Output the (X, Y) coordinate of the center of the cell containing the given text.  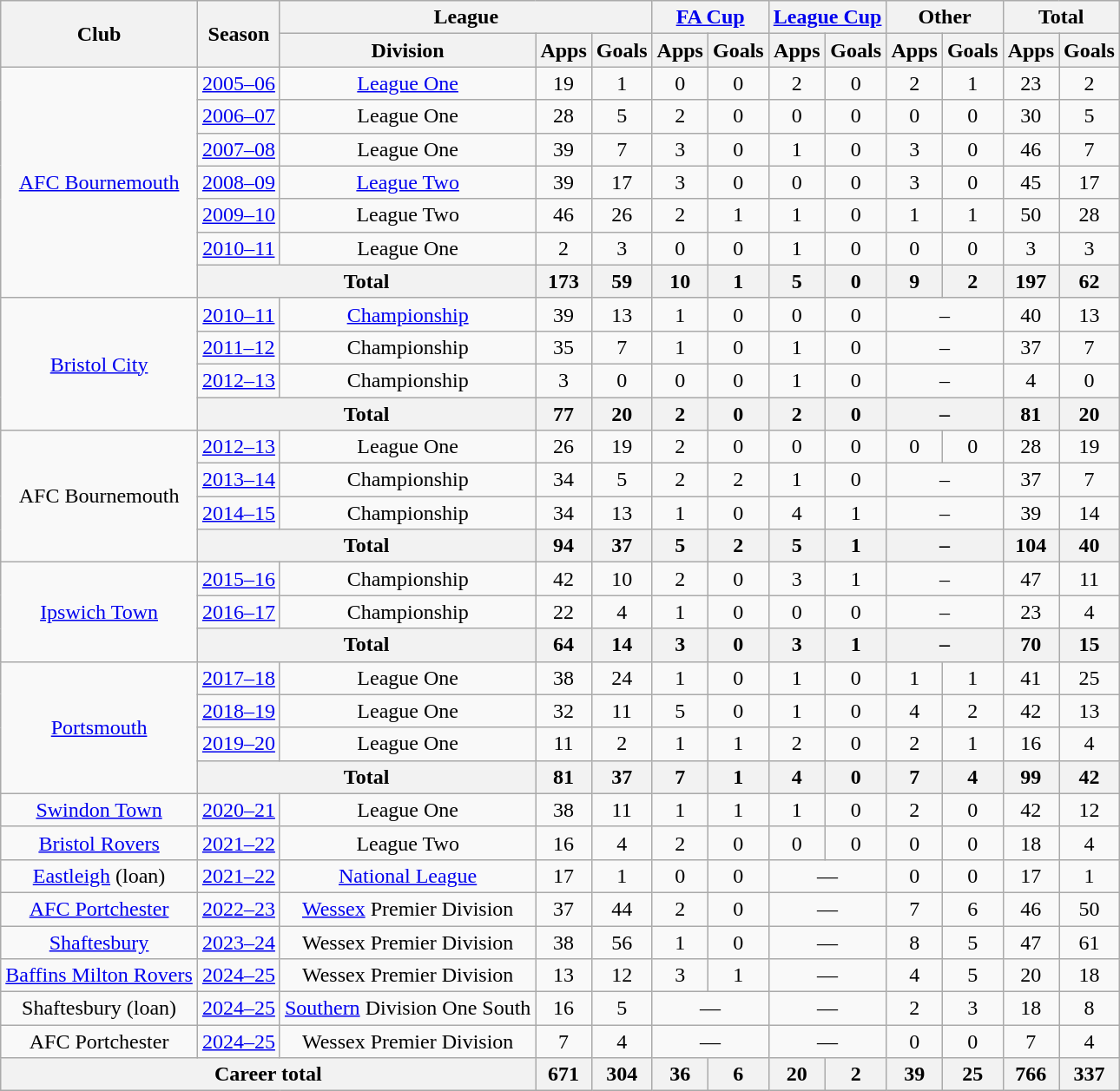
Bristol City (99, 364)
Southern Division One South (407, 1009)
2006–07 (238, 116)
45 (1031, 182)
173 (563, 281)
59 (622, 281)
2014–15 (238, 513)
56 (622, 942)
99 (1031, 777)
22 (563, 612)
Bristol Rovers (99, 843)
2011–12 (238, 347)
Other (945, 17)
337 (1090, 1075)
2019–20 (238, 744)
2022–23 (238, 909)
35 (563, 347)
2020–21 (238, 810)
77 (563, 414)
Ipswich Town (99, 612)
2009–10 (238, 215)
104 (1031, 546)
2017–18 (238, 678)
94 (563, 546)
304 (622, 1075)
2005–06 (238, 83)
Club (99, 34)
2018–19 (238, 711)
766 (1031, 1075)
League Cup (827, 17)
Portsmouth (99, 727)
Shaftesbury (99, 942)
30 (1031, 116)
2023–24 (238, 942)
Division (407, 50)
Shaftesbury (loan) (99, 1009)
70 (1031, 645)
44 (622, 909)
64 (563, 645)
2013–14 (238, 480)
62 (1090, 281)
36 (680, 1075)
32 (563, 711)
Baffins Milton Rovers (99, 976)
2008–09 (238, 182)
9 (914, 281)
197 (1031, 281)
61 (1090, 942)
2015–16 (238, 579)
Eastleigh (loan) (99, 876)
League (465, 17)
15 (1090, 645)
2016–17 (238, 612)
FA Cup (710, 17)
Career total (268, 1075)
2007–08 (238, 149)
Season (238, 34)
671 (563, 1075)
24 (622, 678)
National League (407, 876)
Swindon Town (99, 810)
41 (1031, 678)
